Locate the cell with the specified text and output its (X, Y) center coordinate. 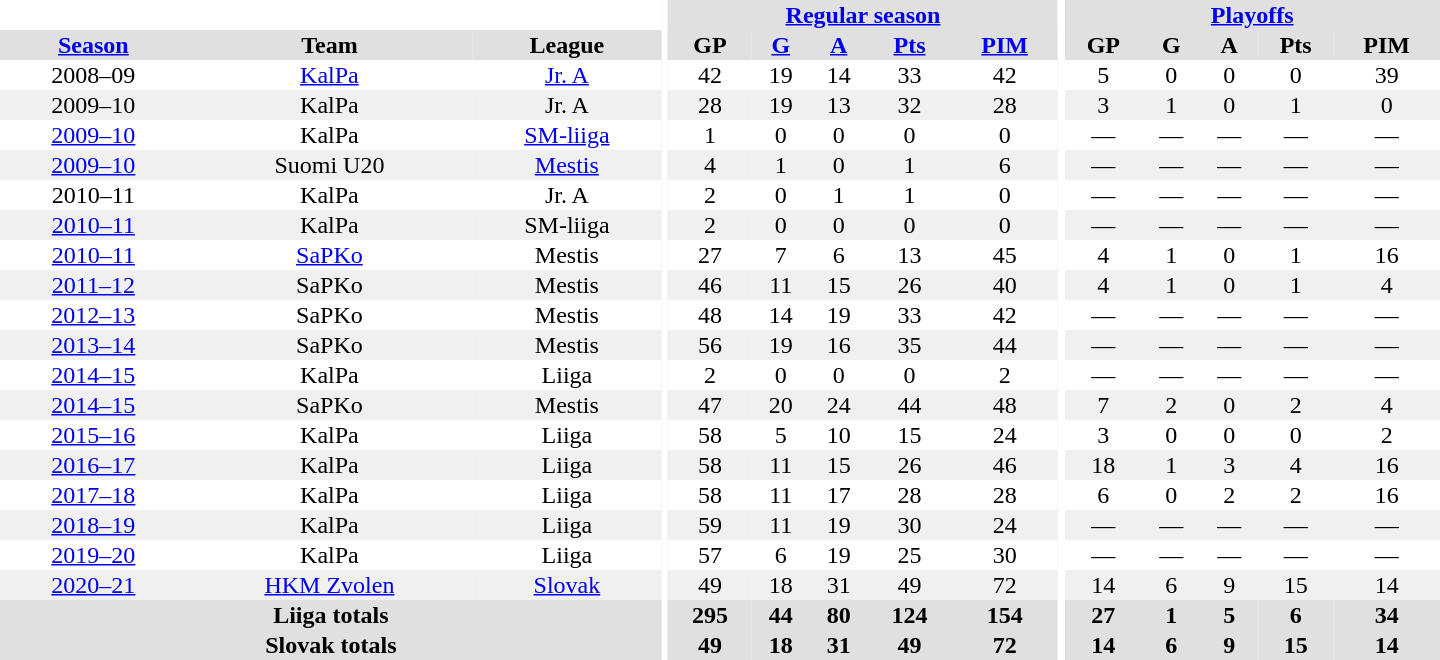
40 (1004, 285)
2013–14 (94, 345)
2019–20 (94, 555)
17 (839, 495)
25 (910, 555)
32 (910, 105)
39 (1386, 75)
2012–13 (94, 315)
154 (1004, 615)
2017–18 (94, 495)
2018–19 (94, 525)
Slovak totals (331, 645)
295 (710, 615)
57 (710, 555)
124 (910, 615)
Slovak (567, 585)
Playoffs (1252, 15)
80 (839, 615)
HKM Zvolen (330, 585)
Liiga totals (331, 615)
Season (94, 45)
Team (330, 45)
47 (710, 405)
Suomi U20 (330, 165)
2015–16 (94, 435)
2020–21 (94, 585)
10 (839, 435)
34 (1386, 615)
56 (710, 345)
2016–17 (94, 465)
2008–09 (94, 75)
45 (1004, 255)
League (567, 45)
59 (710, 525)
20 (781, 405)
Regular season (863, 15)
35 (910, 345)
2011–12 (94, 285)
